Capture the cell that displays the provided text and extract its (X, Y) central coordinate. 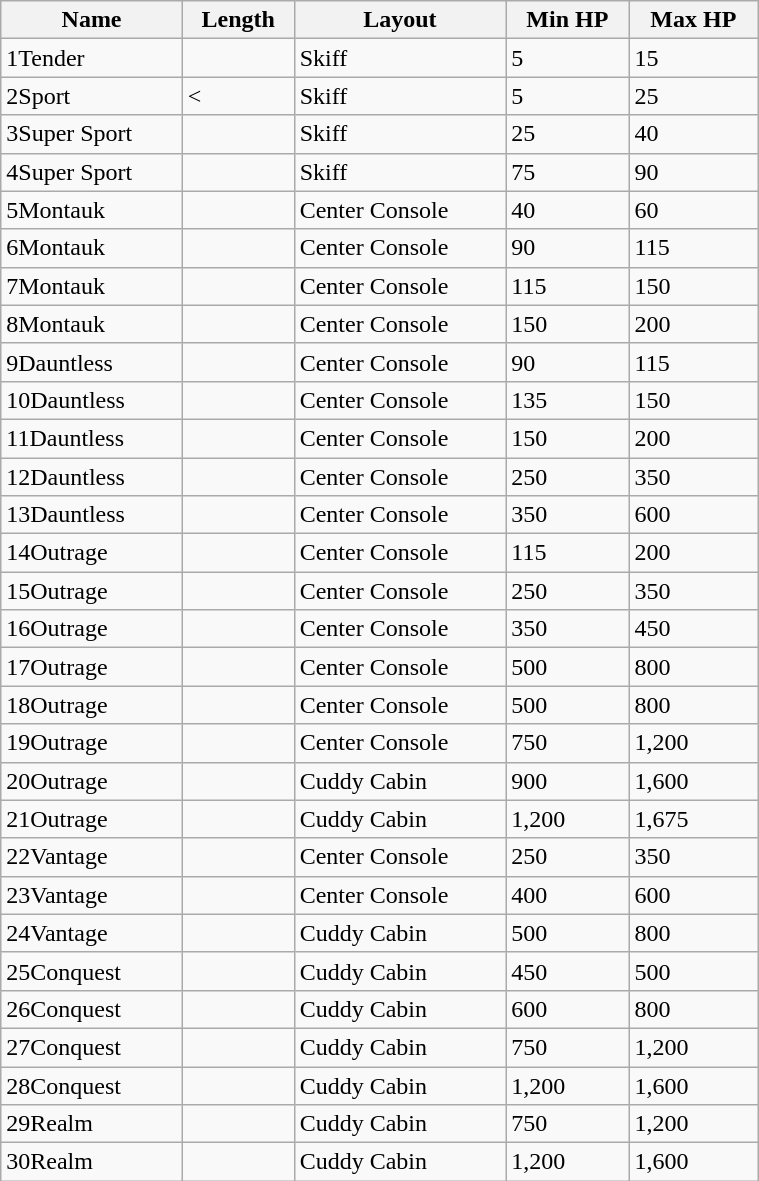
< (238, 96)
1,675 (694, 819)
5Montauk (92, 210)
9Dauntless (92, 362)
12Dauntless (92, 477)
Layout (400, 20)
1Tender (92, 58)
Name (92, 20)
900 (568, 781)
Max HP (694, 20)
4Super Sport (92, 172)
22Vantage (92, 857)
23Vantage (92, 895)
75 (568, 172)
10Dauntless (92, 400)
3Super Sport (92, 134)
19Outrage (92, 743)
Length (238, 20)
135 (568, 400)
60 (694, 210)
28Conquest (92, 1085)
20Outrage (92, 781)
18Outrage (92, 705)
400 (568, 895)
Min HP (568, 20)
11Dauntless (92, 438)
7Montauk (92, 286)
13Dauntless (92, 515)
15 (694, 58)
14Outrage (92, 553)
24Vantage (92, 933)
27Conquest (92, 1047)
29Realm (92, 1124)
8Montauk (92, 324)
6Montauk (92, 248)
26Conquest (92, 1009)
21Outrage (92, 819)
30Realm (92, 1162)
16Outrage (92, 629)
17Outrage (92, 667)
2Sport (92, 96)
15Outrage (92, 591)
25Conquest (92, 971)
